Return (X, Y) of the center of cell containing provided text 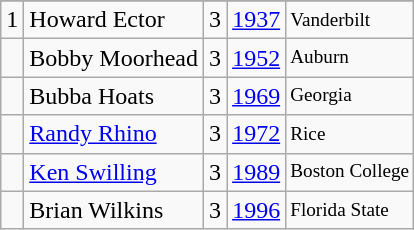
Florida State (350, 210)
Bobby Moorhead (114, 58)
Vanderbilt (350, 20)
1952 (256, 58)
1996 (256, 210)
Boston College (350, 172)
Rice (350, 134)
Bubba Hoats (114, 96)
1969 (256, 96)
Ken Swilling (114, 172)
1937 (256, 20)
Brian Wilkins (114, 210)
Georgia (350, 96)
1972 (256, 134)
Randy Rhino (114, 134)
1 (12, 20)
Howard Ector (114, 20)
Auburn (350, 58)
1989 (256, 172)
